Search for the cell housing the specified text and yield its (x, y) center coordinate. 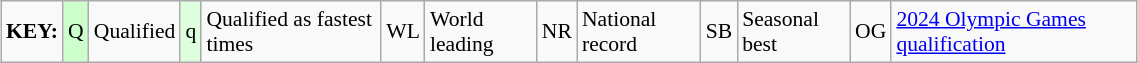
Seasonal best (794, 32)
2024 Olympic Games qualification (1014, 32)
World leading (481, 32)
NR (557, 32)
OG (870, 32)
Q (76, 32)
SB (720, 32)
Qualified (135, 32)
q (190, 32)
Qualified as fastest times (291, 32)
KEY: (32, 32)
National record (639, 32)
WL (403, 32)
